Return the [X, Y] coordinate for the center point of the cell that contains the specified text.  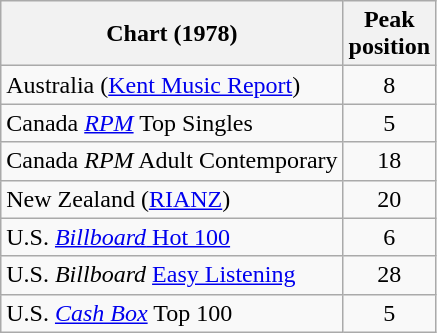
Canada RPM Top Singles [172, 123]
Australia (Kent Music Report) [172, 85]
6 [389, 237]
U.S. Billboard Easy Listening [172, 275]
28 [389, 275]
Chart (1978) [172, 34]
18 [389, 161]
U.S. Cash Box Top 100 [172, 313]
8 [389, 85]
Peakposition [389, 34]
U.S. Billboard Hot 100 [172, 237]
New Zealand (RIANZ) [172, 199]
20 [389, 199]
Canada RPM Adult Contemporary [172, 161]
